Return [X, Y] of the center of cell containing provided text 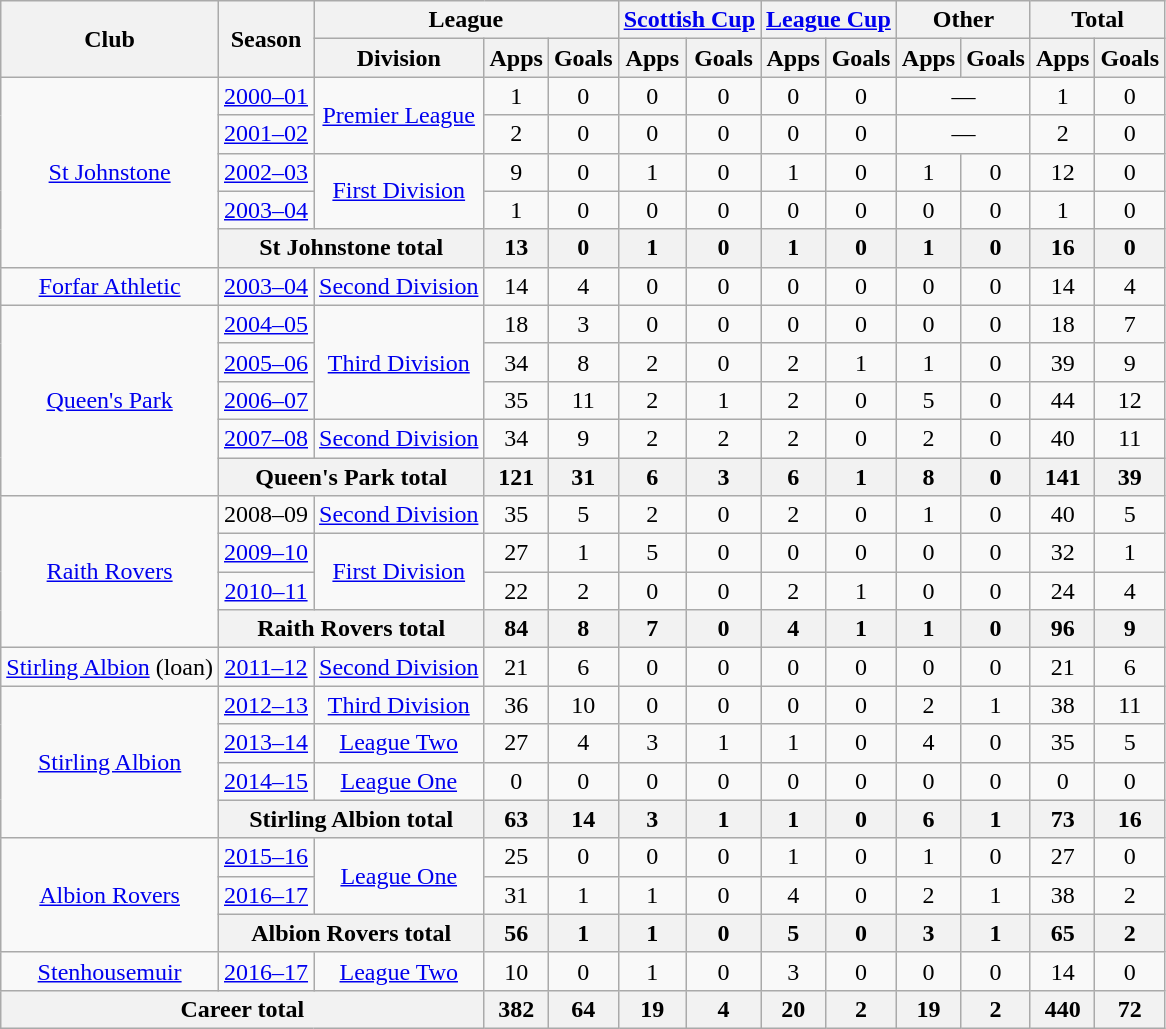
440 [1062, 1009]
24 [1062, 591]
25 [516, 857]
Raith Rovers [110, 572]
2004–05 [266, 324]
St Johnstone total [350, 248]
2012–13 [266, 705]
Raith Rovers total [350, 629]
56 [516, 933]
Career total [242, 1009]
Division [399, 58]
League Cup [829, 20]
2000–01 [266, 96]
44 [1062, 400]
63 [516, 819]
73 [1062, 819]
22 [516, 591]
Stirling Albion [110, 762]
96 [1062, 629]
Total [1097, 20]
382 [516, 1009]
32 [1062, 553]
2011–12 [266, 667]
St Johnstone [110, 172]
Premier League [399, 115]
2007–08 [266, 438]
2015–16 [266, 857]
2013–14 [266, 743]
2001–02 [266, 134]
Stirling Albion (loan) [110, 667]
121 [516, 477]
20 [794, 1009]
2009–10 [266, 553]
Stenhousemuir [110, 971]
2010–11 [266, 591]
Stirling Albion total [350, 819]
65 [1062, 933]
Queen's Park total [350, 477]
141 [1062, 477]
2008–09 [266, 515]
13 [516, 248]
36 [516, 705]
2002–03 [266, 172]
League [466, 20]
84 [516, 629]
2005–06 [266, 362]
2006–07 [266, 400]
Scottish Cup [689, 20]
2014–15 [266, 781]
Other [963, 20]
Club [110, 39]
Queen's Park [110, 400]
72 [1130, 1009]
Albion Rovers total [350, 933]
Forfar Athletic [110, 286]
64 [583, 1009]
Albion Rovers [110, 895]
Season [266, 39]
